Detect which cell encompasses the target text, then output its (X, Y) center coordinate. 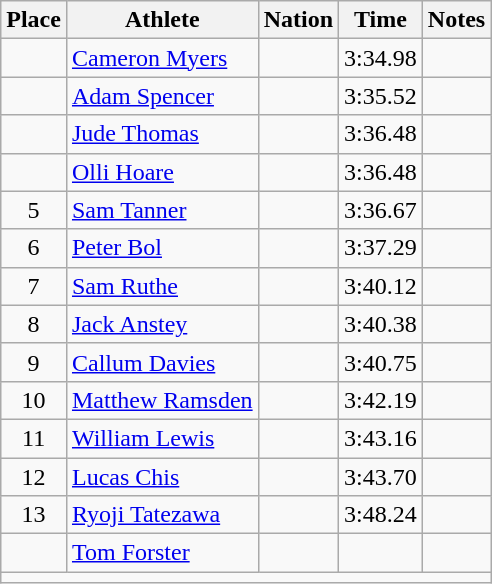
9 (34, 362)
Matthew Ramsden (162, 400)
Time (381, 20)
William Lewis (162, 438)
13 (34, 515)
Jude Thomas (162, 134)
Tom Forster (162, 553)
12 (34, 477)
3:43.16 (381, 438)
10 (34, 400)
Cameron Myers (162, 58)
3:40.12 (381, 286)
3:37.29 (381, 248)
Notes (456, 20)
Sam Tanner (162, 210)
8 (34, 324)
7 (34, 286)
Callum Davies (162, 362)
3:42.19 (381, 400)
5 (34, 210)
Adam Spencer (162, 96)
3:40.75 (381, 362)
Peter Bol (162, 248)
Nation (298, 20)
Lucas Chis (162, 477)
3:35.52 (381, 96)
3:43.70 (381, 477)
3:36.67 (381, 210)
Ryoji Tatezawa (162, 515)
3:34.98 (381, 58)
11 (34, 438)
6 (34, 248)
Place (34, 20)
Sam Ruthe (162, 286)
Olli Hoare (162, 172)
3:48.24 (381, 515)
3:40.38 (381, 324)
Jack Anstey (162, 324)
Athlete (162, 20)
